Identify which cell holds the provided text, then report its (X, Y) central coordinate. 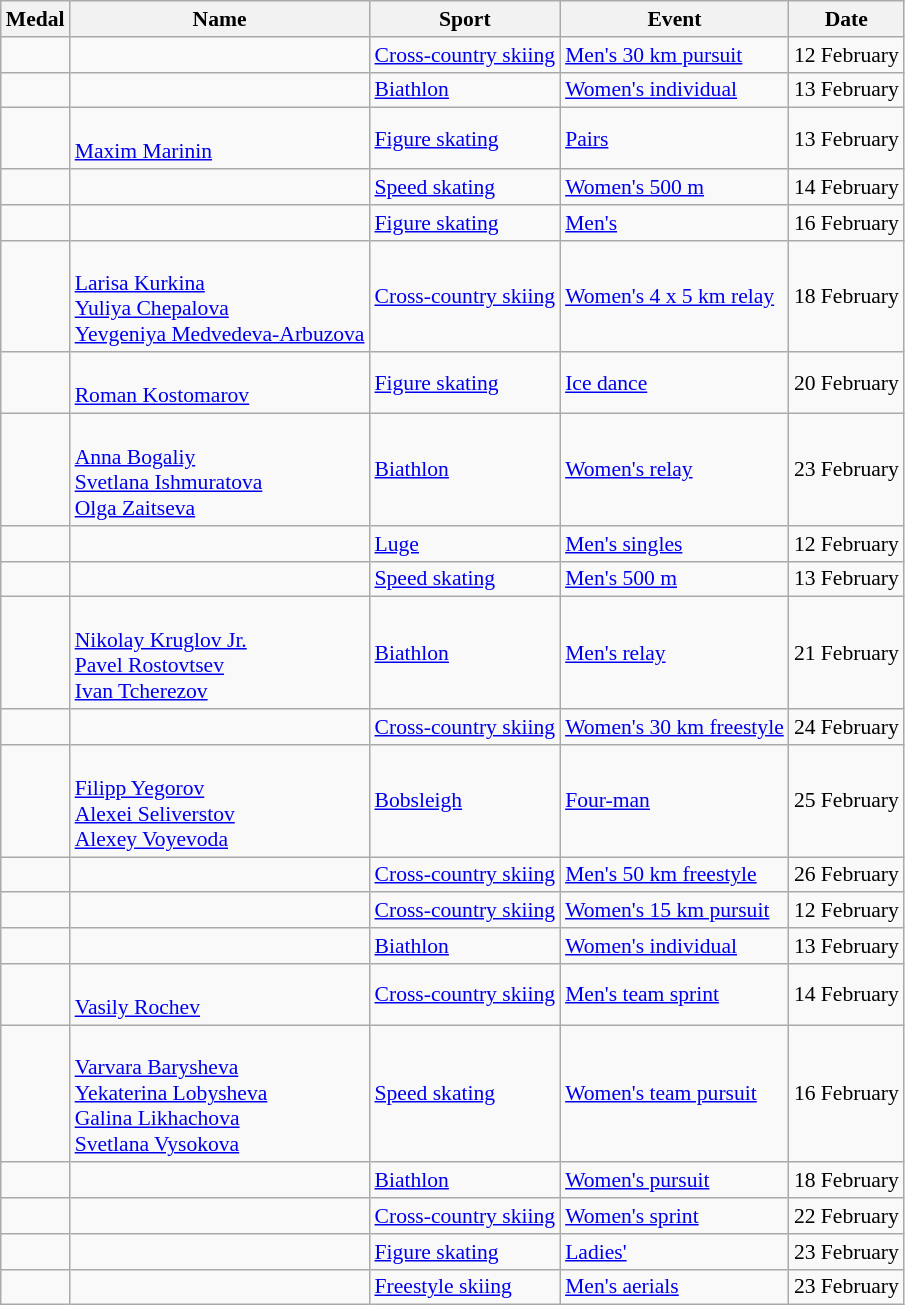
Women's team pursuit (674, 1094)
Larisa Kurkina Yuliya ChepalovaYevgeniya Medvedeva-Arbuzova (220, 296)
Women's 15 km pursuit (674, 911)
Women's 30 km freestyle (674, 727)
Pairs (674, 138)
Luge (464, 544)
Women's pursuit (674, 1181)
25 February (846, 801)
22 February (846, 1216)
Roman Kostomarov (220, 384)
Event (674, 19)
Four-man (674, 801)
Men's 50 km freestyle (674, 875)
26 February (846, 875)
Women's 4 x 5 km relay (674, 296)
Sport (464, 19)
Men's singles (674, 544)
Medal (36, 19)
Varvara BaryshevaYekaterina LobyshevaGalina Likhachova Svetlana Vysokova (220, 1094)
Filipp Yegorov Alexei SeliverstovAlexey Voyevoda (220, 801)
Vasily Rochev (220, 994)
Name (220, 19)
Ice dance (674, 384)
Women's relay (674, 470)
Freestyle skiing (464, 1287)
21 February (846, 653)
24 February (846, 727)
Men's 30 km pursuit (674, 55)
Bobsleigh (464, 801)
Maxim Marinin (220, 138)
Men's relay (674, 653)
Ladies' (674, 1252)
Men's aerials (674, 1287)
Women's 500 m (674, 187)
Men's (674, 223)
20 February (846, 384)
Women's sprint (674, 1216)
Men's 500 m (674, 579)
Men's team sprint (674, 994)
Nikolay Kruglov Jr. Pavel RostovtsevIvan Tcherezov (220, 653)
Date (846, 19)
Anna Bogaliy Svetlana IshmuratovaOlga Zaitseva (220, 470)
